Search for the cell housing the specified text and yield its (X, Y) center coordinate. 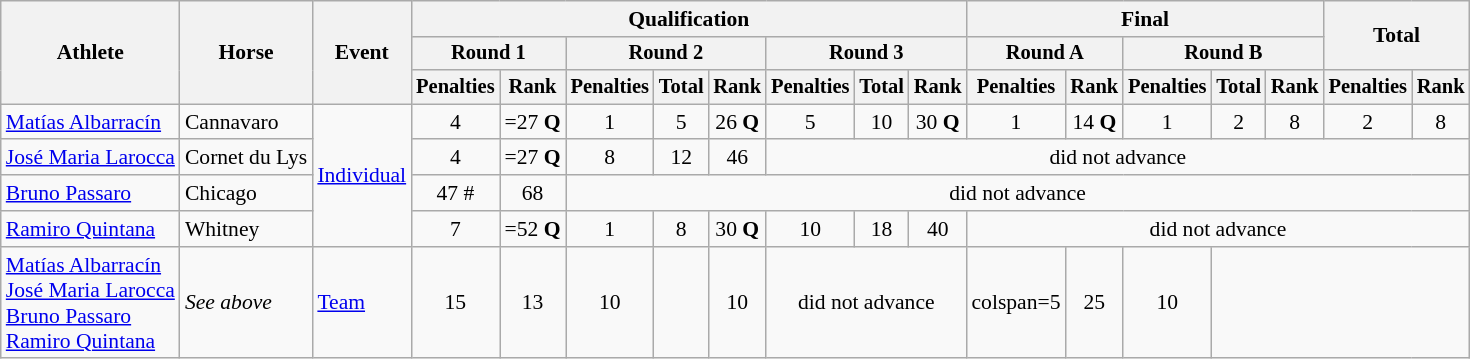
Final (1144, 19)
7 (455, 229)
colspan=5 (1016, 303)
Ramiro Quintana (90, 229)
Athlete (90, 52)
46 (737, 158)
15 (455, 303)
See above (246, 303)
Round 2 (666, 54)
Round 1 (488, 54)
=52 Q (533, 229)
Round 3 (866, 54)
68 (533, 193)
Cornet du Lys (246, 158)
José Maria Larocca (90, 158)
Event (362, 52)
12 (682, 158)
Bruno Passaro (90, 193)
14 Q (1095, 122)
26 Q (737, 122)
40 (938, 229)
Round A (1044, 54)
Round B (1223, 54)
Chicago (246, 193)
Matías Albarracín (90, 122)
Individual (362, 175)
18 (882, 229)
47 # (455, 193)
Whitney (246, 229)
Team (362, 303)
Cannavaro (246, 122)
Qualification (688, 19)
25 (1095, 303)
13 (533, 303)
Horse (246, 52)
Matías AlbarracínJosé Maria LaroccaBruno PassaroRamiro Quintana (90, 303)
